Search for the cell housing the specified text and yield its [X, Y] center coordinate. 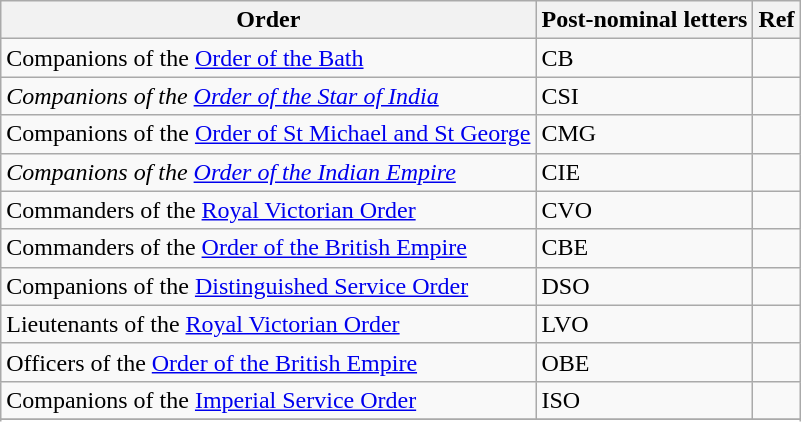
Companions of the Order of the Indian Empire [268, 172]
ISO [644, 400]
Post-nominal letters [644, 20]
Commanders of the Order of the British Empire [268, 248]
OBE [644, 362]
CMG [644, 134]
CVO [644, 210]
Companions of the Order of St Michael and St George [268, 134]
Ref [776, 20]
CSI [644, 96]
CBE [644, 248]
Officers of the Order of the British Empire [268, 362]
CIE [644, 172]
Companions of the Order of the Star of India [268, 96]
Companions of the Distinguished Service Order [268, 286]
Companions of the Imperial Service Order [268, 400]
Companions of the Order of the Bath [268, 58]
LVO [644, 324]
DSO [644, 286]
Order [268, 20]
CB [644, 58]
Commanders of the Royal Victorian Order [268, 210]
Lieutenants of the Royal Victorian Order [268, 324]
